Find where the given text appears and provide that cell's center as (X, Y) coordinate. 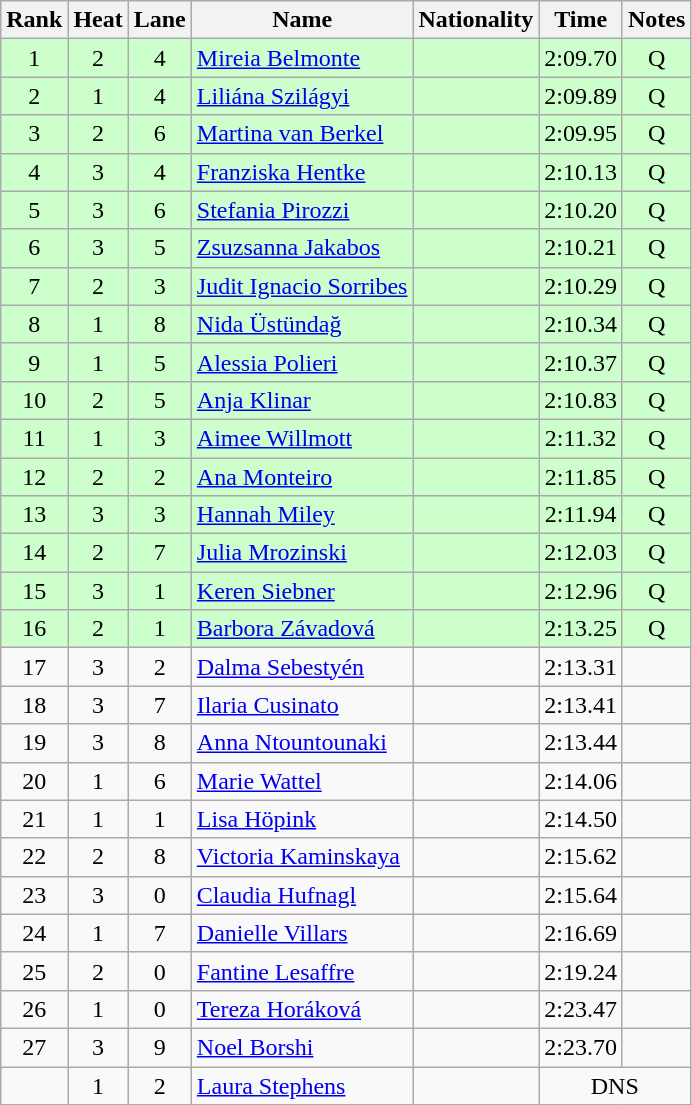
18 (34, 705)
2:10.83 (581, 400)
27 (34, 1047)
14 (34, 553)
15 (34, 591)
Lane (160, 20)
2:10.20 (581, 210)
Time (581, 20)
Stefania Pirozzi (302, 210)
Zsuzsanna Jakabos (302, 248)
2:13.25 (581, 629)
Liliána Szilágyi (302, 96)
2:23.47 (581, 1009)
Ana Monteiro (302, 477)
16 (34, 629)
Claudia Hufnagl (302, 895)
Noel Borshi (302, 1047)
Danielle Villars (302, 933)
21 (34, 819)
2:15.64 (581, 895)
24 (34, 933)
20 (34, 781)
Anna Ntountounaki (302, 743)
Lisa Höpink (302, 819)
Alessia Polieri (302, 362)
19 (34, 743)
Dalma Sebestyén (302, 667)
DNS (615, 1085)
22 (34, 857)
2:11.94 (581, 515)
Tereza Horáková (302, 1009)
13 (34, 515)
25 (34, 971)
Judit Ignacio Sorribes (302, 286)
Julia Mrozinski (302, 553)
Anja Klinar (302, 400)
2:11.32 (581, 438)
2:10.34 (581, 324)
Rank (34, 20)
2:14.06 (581, 781)
Name (302, 20)
17 (34, 667)
Nationality (476, 20)
2:11.85 (581, 477)
2:13.41 (581, 705)
Heat (98, 20)
Martina van Berkel (302, 134)
23 (34, 895)
Hannah Miley (302, 515)
2:10.37 (581, 362)
Ilaria Cusinato (302, 705)
2:13.31 (581, 667)
2:09.70 (581, 58)
2:14.50 (581, 819)
Franziska Hentke (302, 172)
2:13.44 (581, 743)
Barbora Závadová (302, 629)
2:10.29 (581, 286)
2:12.03 (581, 553)
Notes (656, 20)
2:09.95 (581, 134)
2:10.13 (581, 172)
2:12.96 (581, 591)
2:23.70 (581, 1047)
2:10.21 (581, 248)
Fantine Lesaffre (302, 971)
2:16.69 (581, 933)
Laura Stephens (302, 1085)
26 (34, 1009)
2:15.62 (581, 857)
Mireia Belmonte (302, 58)
Aimee Willmott (302, 438)
Keren Siebner (302, 591)
10 (34, 400)
Victoria Kaminskaya (302, 857)
2:19.24 (581, 971)
Marie Wattel (302, 781)
12 (34, 477)
Nida Üstündağ (302, 324)
2:09.89 (581, 96)
11 (34, 438)
